Identify which cell holds the provided text, then report its (x, y) central coordinate. 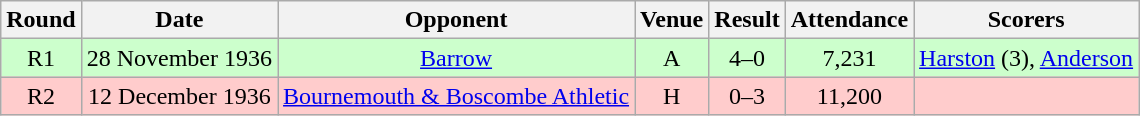
12 December 1936 (179, 96)
Result (747, 20)
Harston (3), Anderson (1026, 58)
Barrow (456, 58)
Opponent (456, 20)
4–0 (747, 58)
Venue (672, 20)
0–3 (747, 96)
Round (41, 20)
Bournemouth & Boscombe Athletic (456, 96)
11,200 (849, 96)
Attendance (849, 20)
Scorers (1026, 20)
7,231 (849, 58)
H (672, 96)
Date (179, 20)
A (672, 58)
R2 (41, 96)
R1 (41, 58)
28 November 1936 (179, 58)
